Scan for the cell matching the given text and deliver its [X, Y] coordinate at center. 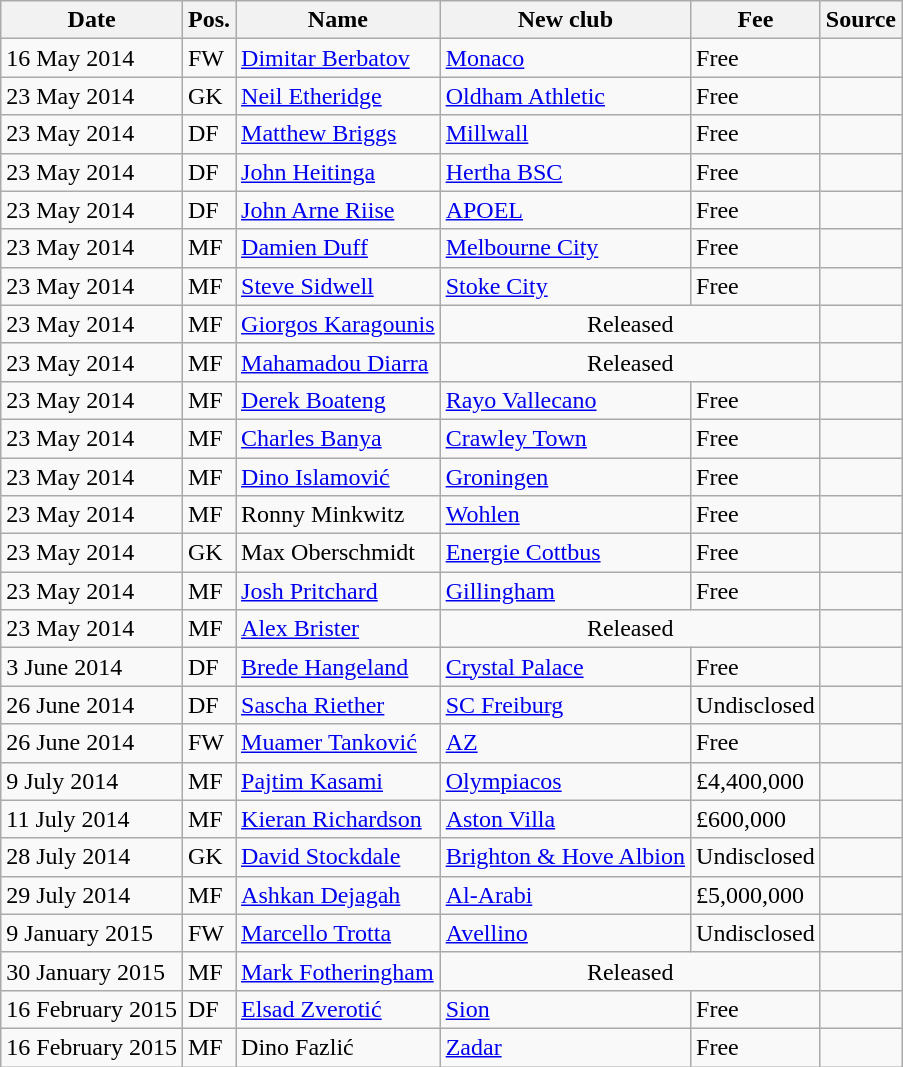
John Arne Riise [338, 210]
Sascha Riether [338, 705]
30 January 2015 [92, 971]
Dino Fazlić [338, 1047]
9 July 2014 [92, 781]
Ronny Minkwitz [338, 515]
Sion [565, 1009]
Giorgos Karagounis [338, 324]
Brede Hangeland [338, 667]
Melbourne City [565, 248]
Millwall [565, 134]
16 May 2014 [92, 58]
Crystal Palace [565, 667]
Wohlen [565, 515]
Matthew Briggs [338, 134]
Neil Etheridge [338, 96]
Date [92, 20]
Damien Duff [338, 248]
New club [565, 20]
Aston Villa [565, 819]
9 January 2015 [92, 933]
Derek Boateng [338, 400]
Hertha BSC [565, 172]
Muamer Tanković [338, 743]
£4,400,000 [756, 781]
11 July 2014 [92, 819]
£5,000,000 [756, 895]
Alex Brister [338, 629]
Max Oberschmidt [338, 553]
£600,000 [756, 819]
Zadar [565, 1047]
Marcello Trotta [338, 933]
Crawley Town [565, 438]
Pajtim Kasami [338, 781]
Al-Arabi [565, 895]
Brighton & Hove Albion [565, 857]
Steve Sidwell [338, 286]
Pos. [208, 20]
Groningen [565, 477]
3 June 2014 [92, 667]
Kieran Richardson [338, 819]
29 July 2014 [92, 895]
David Stockdale [338, 857]
28 July 2014 [92, 857]
Energie Cottbus [565, 553]
John Heitinga [338, 172]
Elsad Zverotić [338, 1009]
Ashkan Dejagah [338, 895]
SC Freiburg [565, 705]
Rayo Vallecano [565, 400]
Name [338, 20]
APOEL [565, 210]
AZ [565, 743]
Josh Pritchard [338, 591]
Olympiacos [565, 781]
Mahamadou Diarra [338, 362]
Gillingham [565, 591]
Avellino [565, 933]
Charles Banya [338, 438]
Fee [756, 20]
Monaco [565, 58]
Stoke City [565, 286]
Mark Fotheringham [338, 971]
Dimitar Berbatov [338, 58]
Oldham Athletic [565, 96]
Dino Islamović [338, 477]
Source [860, 20]
